Find where the given text appears and provide that cell's center as [X, Y] coordinate. 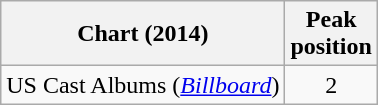
Chart (2014) [143, 34]
Peakposition [331, 34]
2 [331, 85]
US Cast Albums (Billboard) [143, 85]
